Return the (x, y) coordinate for the center point of the cell that contains the specified text.  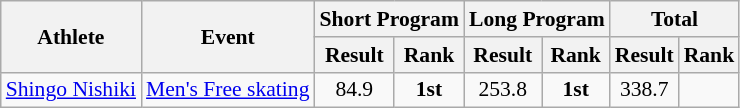
Short Program (390, 19)
Athlete (71, 36)
Event (228, 36)
253.8 (503, 90)
Shingo Nishiki (71, 90)
Long Program (537, 19)
338.7 (644, 90)
Men's Free skating (228, 90)
84.9 (355, 90)
Total (674, 19)
